Detect which cell encompasses the target text, then output its [X, Y] center coordinate. 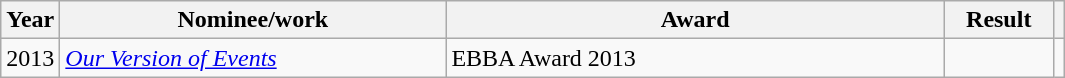
Nominee/work [253, 20]
EBBA Award 2013 [696, 58]
Award [696, 20]
Our Version of Events [253, 58]
2013 [30, 58]
Result [998, 20]
Year [30, 20]
